Output the [X, Y] coordinate of the center of the cell containing the given text.  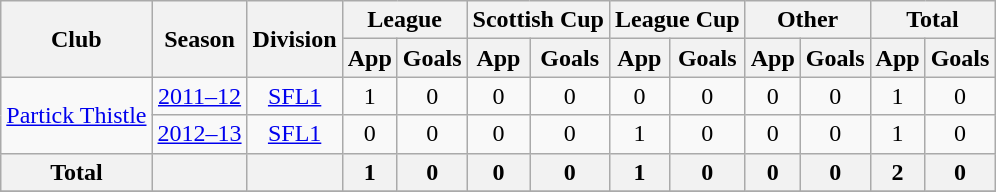
Scottish Cup [538, 20]
Club [76, 39]
Season [200, 39]
2 [898, 172]
League [404, 20]
League Cup [677, 20]
Division [294, 39]
2011–12 [200, 96]
Other [808, 20]
2012–13 [200, 134]
Partick Thistle [76, 115]
